For the text-containing cell, return its midpoint in (X, Y) coordinate format. 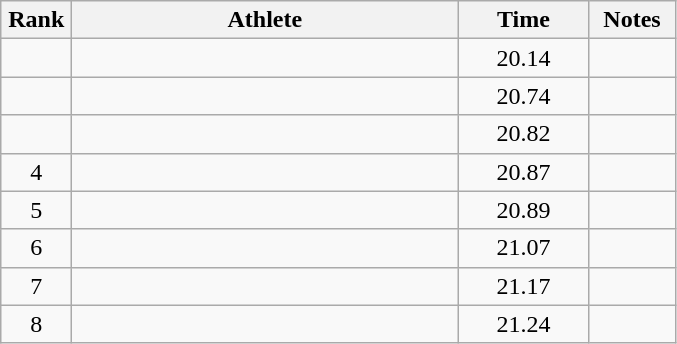
21.17 (524, 286)
6 (36, 248)
Rank (36, 20)
4 (36, 172)
5 (36, 210)
20.74 (524, 96)
Time (524, 20)
7 (36, 286)
21.07 (524, 248)
20.87 (524, 172)
21.24 (524, 324)
Notes (632, 20)
Athlete (265, 20)
8 (36, 324)
20.82 (524, 134)
20.89 (524, 210)
20.14 (524, 58)
